Pinpoint the cell where the given text exists, returning its (x, y) midpoint coordinate. 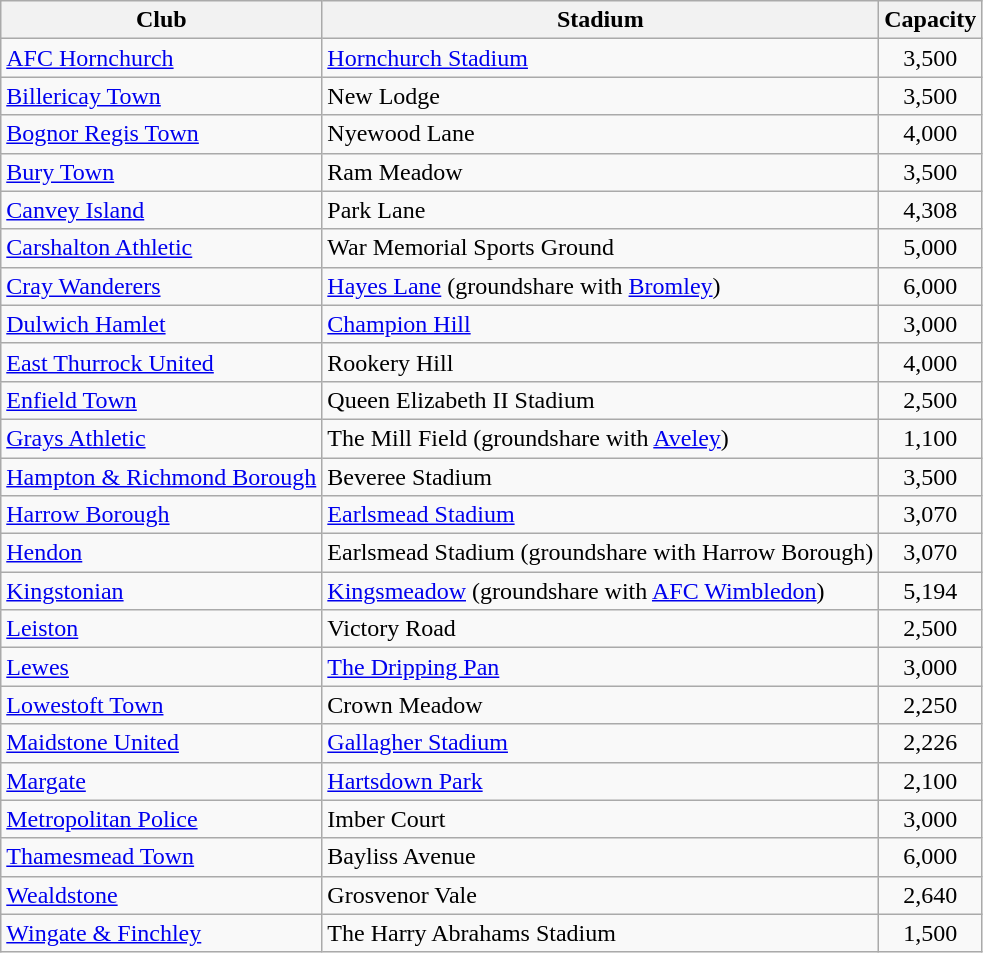
Lewes (162, 667)
Hayes Lane (groundshare with Bromley) (600, 286)
Hendon (162, 553)
2,640 (930, 895)
Lowestoft Town (162, 705)
Harrow Borough (162, 515)
Thamesmead Town (162, 857)
AFC Hornchurch (162, 58)
2,100 (930, 781)
Club (162, 20)
Carshalton Athletic (162, 248)
Enfield Town (162, 400)
Imber Court (600, 819)
Hampton & Richmond Borough (162, 477)
Billericay Town (162, 96)
The Mill Field (groundshare with Aveley) (600, 438)
Stadium (600, 20)
Maidstone United (162, 743)
Earlsmead Stadium (groundshare with Harrow Borough) (600, 553)
Leiston (162, 629)
Nyewood Lane (600, 134)
Kingstonian (162, 591)
2,226 (930, 743)
5,194 (930, 591)
Queen Elizabeth II Stadium (600, 400)
Capacity (930, 20)
Bognor Regis Town (162, 134)
Margate (162, 781)
Bury Town (162, 172)
The Dripping Pan (600, 667)
East Thurrock United (162, 362)
Kingsmeadow (groundshare with AFC Wimbledon) (600, 591)
New Lodge (600, 96)
Canvey Island (162, 210)
Grays Athletic (162, 438)
Grosvenor Vale (600, 895)
Earlsmead Stadium (600, 515)
2,250 (930, 705)
Park Lane (600, 210)
Bayliss Avenue (600, 857)
Gallagher Stadium (600, 743)
1,500 (930, 933)
4,308 (930, 210)
Rookery Hill (600, 362)
Victory Road (600, 629)
The Harry Abrahams Stadium (600, 933)
Wealdstone (162, 895)
1,100 (930, 438)
Hornchurch Stadium (600, 58)
Crown Meadow (600, 705)
Metropolitan Police (162, 819)
Wingate & Finchley (162, 933)
Beveree Stadium (600, 477)
Hartsdown Park (600, 781)
Champion Hill (600, 324)
5,000 (930, 248)
Cray Wanderers (162, 286)
Ram Meadow (600, 172)
War Memorial Sports Ground (600, 248)
Dulwich Hamlet (162, 324)
